Locate the cell with the specified text and output its [X, Y] center coordinate. 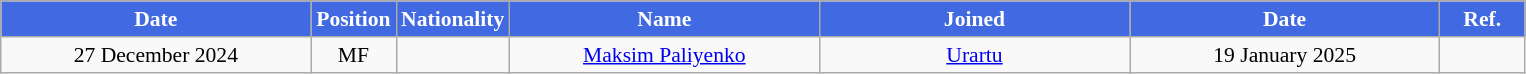
Nationality [452, 19]
Name [664, 19]
Joined [974, 19]
Position [354, 19]
19 January 2025 [1285, 55]
Maksim Paliyenko [664, 55]
Urartu [974, 55]
MF [354, 55]
27 December 2024 [156, 55]
Ref. [1482, 19]
